Detect which cell encompasses the target text, then output its [x, y] center coordinate. 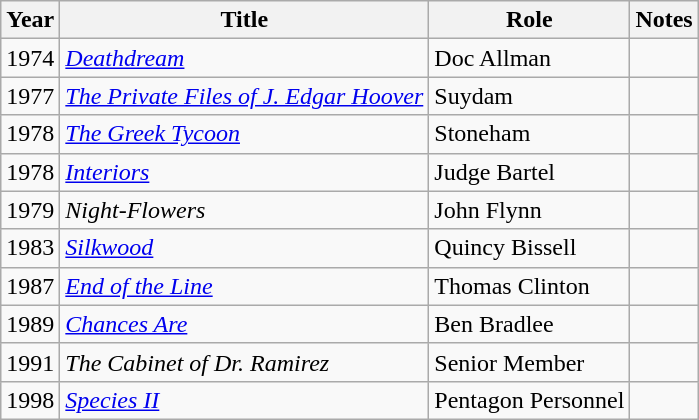
The Cabinet of Dr. Ramirez [244, 362]
Silkwood [244, 248]
1989 [30, 324]
1987 [30, 286]
Title [244, 20]
Chances Are [244, 324]
Quincy Bissell [530, 248]
Notes [664, 20]
1991 [30, 362]
Pentagon Personnel [530, 400]
Interiors [244, 172]
1977 [30, 96]
Night-Flowers [244, 210]
Species II [244, 400]
The Private Files of J. Edgar Hoover [244, 96]
Thomas Clinton [530, 286]
Senior Member [530, 362]
1983 [30, 248]
Judge Bartel [530, 172]
1979 [30, 210]
Stoneham [530, 134]
Ben Bradlee [530, 324]
1974 [30, 58]
Doc Allman [530, 58]
Deathdream [244, 58]
The Greek Tycoon [244, 134]
Role [530, 20]
Suydam [530, 96]
End of the Line [244, 286]
John Flynn [530, 210]
Year [30, 20]
1998 [30, 400]
